From the cell containing the given text, extract its center point as (x, y) coordinate. 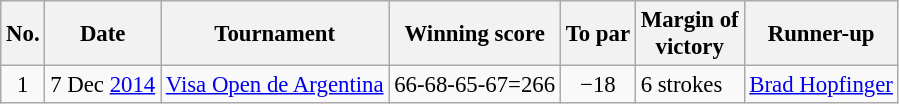
Brad Hopfinger (821, 85)
Date (103, 34)
Margin ofvictory (690, 34)
To par (598, 34)
7 Dec 2014 (103, 85)
6 strokes (690, 85)
1 (23, 85)
Runner-up (821, 34)
Visa Open de Argentina (274, 85)
No. (23, 34)
−18 (598, 85)
Winning score (475, 34)
66-68-65-67=266 (475, 85)
Tournament (274, 34)
